Return the (x, y) coordinate for the center point of the cell that contains the specified text.  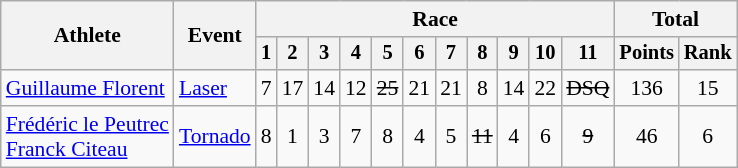
10 (545, 54)
Frédéric le PeutrecFranck Citeau (88, 136)
136 (647, 88)
15 (708, 88)
22 (545, 88)
25 (388, 88)
12 (356, 88)
46 (647, 136)
Rank (708, 54)
17 (293, 88)
Event (215, 36)
Athlete (88, 36)
2 (293, 54)
Race (436, 19)
Points (647, 54)
Laser (215, 88)
Tornado (215, 136)
Guillaume Florent (88, 88)
DSQ (588, 88)
Total (676, 19)
